Determine the [X, Y] coordinate at the center of the cell enclosing the given text.  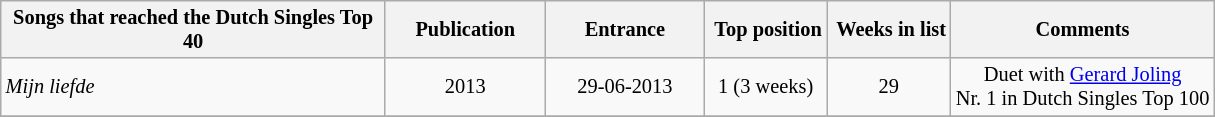
29-06-2013 [625, 87]
Mijn liefde [194, 87]
1 (3 weeks) [766, 87]
Weeks in list [889, 30]
Duet with Gerard JolingNr. 1 in Dutch Singles Top 100 [1082, 87]
Top position [766, 30]
Comments [1082, 30]
Songs that reached the Dutch Singles Top 40 [194, 30]
2013 [465, 87]
Entrance [625, 30]
29 [889, 87]
Publication [465, 30]
